From the cell containing the given text, extract its center point as (X, Y) coordinate. 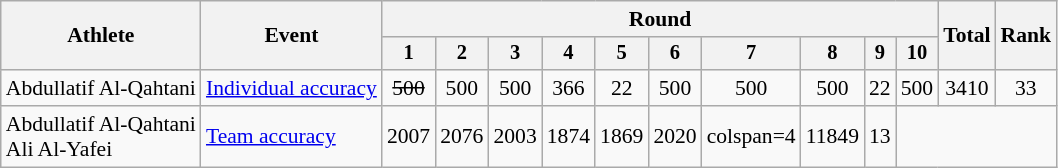
11849 (832, 136)
Rank (1026, 36)
2 (462, 54)
9 (880, 54)
3 (514, 54)
7 (752, 54)
10 (918, 54)
2020 (674, 136)
33 (1026, 88)
Individual accuracy (292, 88)
2076 (462, 136)
colspan=4 (752, 136)
2003 (514, 136)
Team accuracy (292, 136)
5 (622, 54)
13 (880, 136)
8 (832, 54)
Round (660, 19)
Total (966, 36)
3410 (966, 88)
1874 (568, 136)
1869 (622, 136)
2007 (408, 136)
Event (292, 36)
Athlete (101, 36)
Abdullatif Al-Qahtani (101, 88)
1 (408, 54)
4 (568, 54)
Abdullatif Al-QahtaniAli Al-Yafei (101, 136)
366 (568, 88)
6 (674, 54)
